Return the [x, y] coordinate for the center point of the cell that contains the specified text.  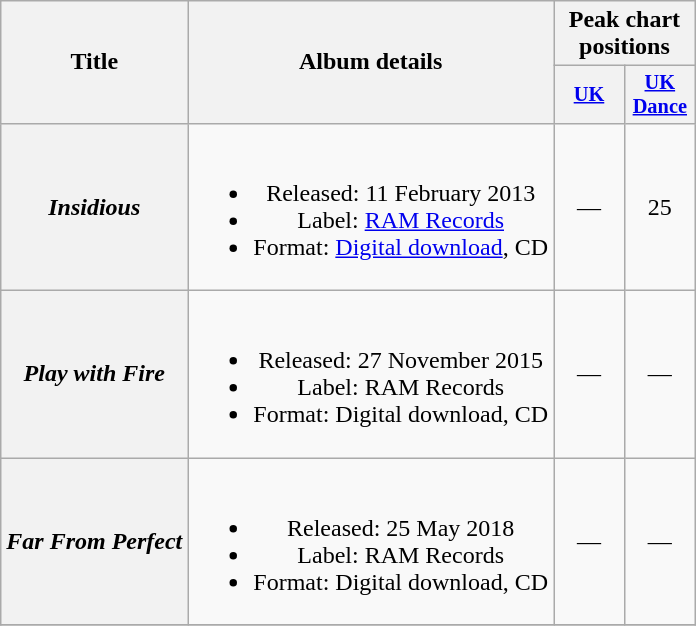
Album details [371, 62]
Released: 11 February 2013Label: RAM RecordsFormat: Digital download, CD [371, 206]
UK Dance [660, 95]
Insidious [94, 206]
Play with Fire [94, 374]
UK [590, 95]
Title [94, 62]
Peak chart positions [625, 34]
Released: 27 November 2015Label: RAM RecordsFormat: Digital download, CD [371, 374]
25 [660, 206]
Released: 25 May 2018Label: RAM RecordsFormat: Digital download, CD [371, 542]
Far From Perfect [94, 542]
